Locate the cell with the specified text and output its (x, y) center coordinate. 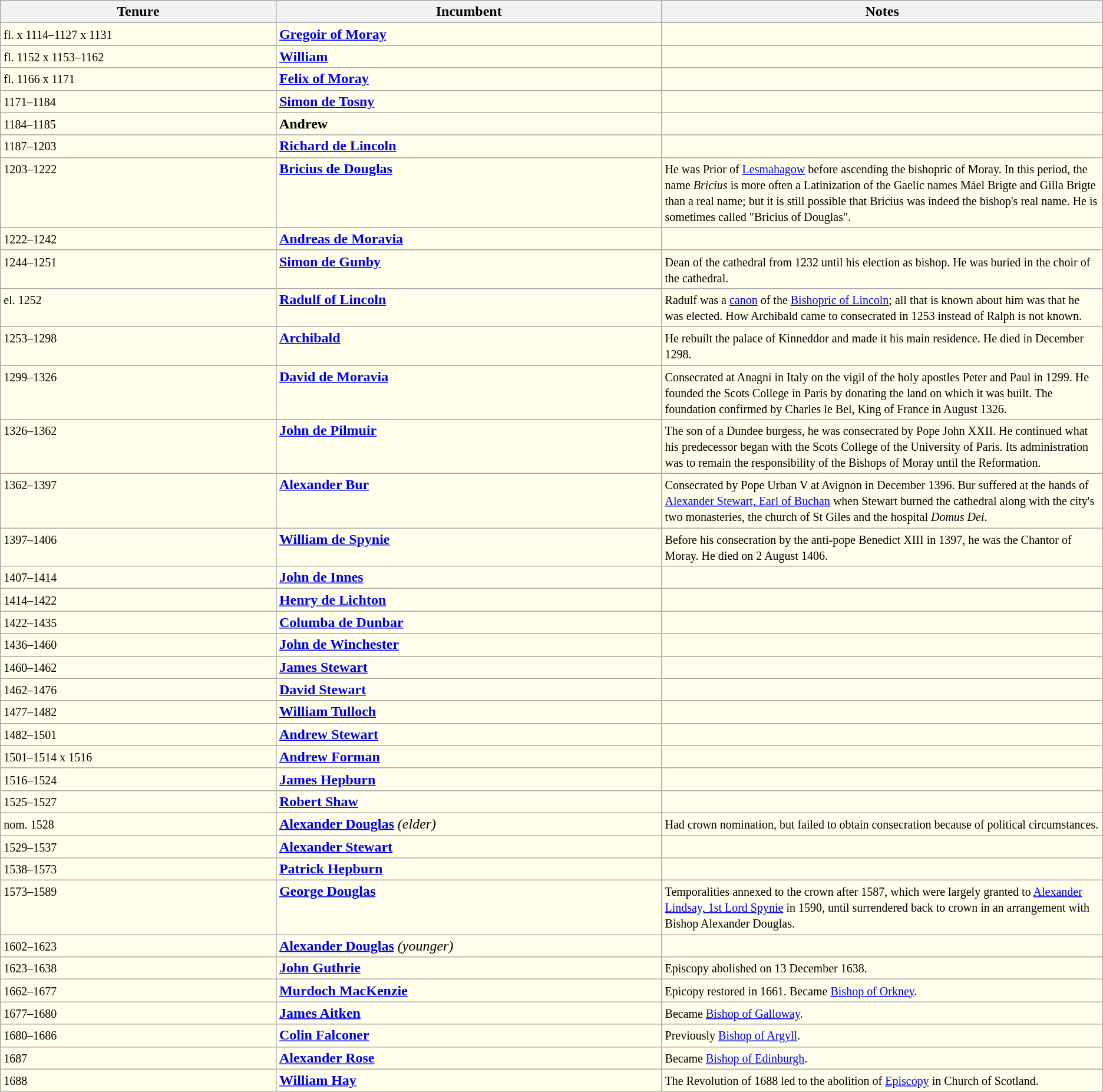
Alexander Douglas (younger) (469, 946)
Radulf of Lincoln (469, 308)
1222–1242 (138, 239)
John de Pilmuir (469, 447)
Henry de Lichton (469, 600)
1687 (138, 1058)
Patrick Hepburn (469, 869)
1244–1251 (138, 269)
1407–1414 (138, 578)
Incumbent (469, 12)
1171–1184 (138, 101)
Gregoir of Moray (469, 34)
1187–1203 (138, 146)
William de Spynie (469, 547)
Robert Shaw (469, 801)
fl. 1152 x 1153–1162 (138, 57)
The Revolution of 1688 led to the abolition of Episcopy in Church of Scotland. (882, 1080)
Previously Bishop of Argyll. (882, 1035)
1529–1537 (138, 847)
Andrew Forman (469, 757)
He rebuilt the palace of Kinneddor and made it his main residence. He died in December 1298. (882, 345)
Andreas de Moravia (469, 239)
Richard de Lincoln (469, 146)
1538–1573 (138, 869)
1436–1460 (138, 645)
1688 (138, 1080)
James Aitken (469, 1013)
James Hepburn (469, 779)
fl. x 1114–1127 x 1131 (138, 34)
Archibald (469, 345)
Andrew Stewart (469, 734)
William Hay (469, 1080)
Alexander Bur (469, 501)
1573–1589 (138, 908)
nom. 1528 (138, 824)
Felix of Moray (469, 79)
Columba de Dunbar (469, 622)
Tenure (138, 12)
1516–1524 (138, 779)
1677–1680 (138, 1013)
George Douglas (469, 908)
1184–1185 (138, 124)
1414–1422 (138, 600)
Bricius de Douglas (469, 192)
1602–1623 (138, 946)
1203–1222 (138, 192)
Episcopy abolished on 13 December 1638. (882, 968)
Alexander Douglas (elder) (469, 824)
Simon de Gunby (469, 269)
1326–1362 (138, 447)
John de Winchester (469, 645)
1299–1326 (138, 392)
1462–1476 (138, 689)
Became Bishop of Galloway. (882, 1013)
1525–1527 (138, 801)
1680–1686 (138, 1035)
1477–1482 (138, 712)
Had crown nomination, but failed to obtain consecration because of political circumstances. (882, 824)
1460–1462 (138, 667)
Alexander Stewart (469, 847)
James Stewart (469, 667)
1662–1677 (138, 991)
Simon de Tosny (469, 101)
Colin Falconer (469, 1035)
1623–1638 (138, 968)
William Tulloch (469, 712)
Alexander Rose (469, 1058)
John de Innes (469, 578)
el. 1252 (138, 308)
Andrew (469, 124)
David de Moravia (469, 392)
Notes (882, 12)
1482–1501 (138, 734)
1397–1406 (138, 547)
Became Bishop of Edinburgh. (882, 1058)
1422–1435 (138, 622)
Before his consecration by the anti-pope Benedict XIII in 1397, he was the Chantor of Moray. He died on 2 August 1406. (882, 547)
Murdoch MacKenzie (469, 991)
fl. 1166 x 1171 (138, 79)
William (469, 57)
John Guthrie (469, 968)
1362–1397 (138, 501)
Dean of the cathedral from 1232 until his election as bishop. He was buried in the choir of the cathedral. (882, 269)
Epicopy restored in 1661. Became Bishop of Orkney. (882, 991)
David Stewart (469, 689)
1253–1298 (138, 345)
1501–1514 x 1516 (138, 757)
